Determine the (x, y) coordinate at the center of the cell enclosing the given text.  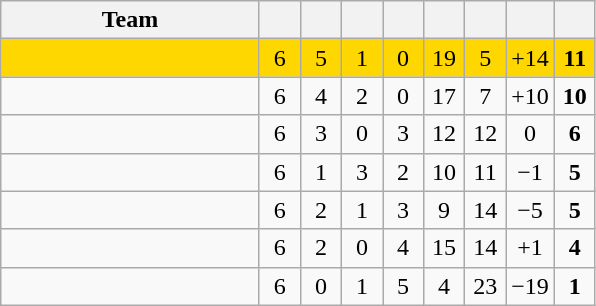
+14 (530, 58)
17 (444, 96)
−19 (530, 286)
−1 (530, 172)
−5 (530, 210)
+10 (530, 96)
23 (486, 286)
Team (130, 20)
7 (486, 96)
19 (444, 58)
+1 (530, 248)
9 (444, 210)
15 (444, 248)
